Return the (X, Y) coordinate for the center point of the cell that contains the specified text.  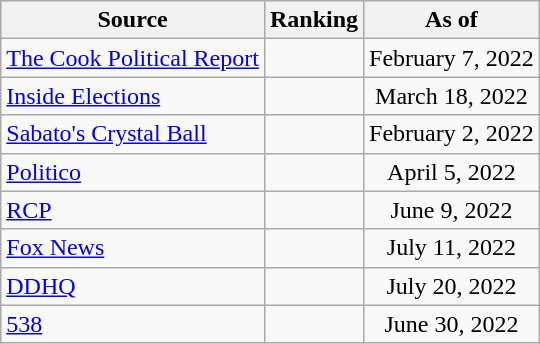
February 2, 2022 (452, 134)
538 (133, 324)
April 5, 2022 (452, 172)
Inside Elections (133, 96)
June 30, 2022 (452, 324)
Ranking (314, 20)
The Cook Political Report (133, 58)
RCP (133, 210)
Politico (133, 172)
February 7, 2022 (452, 58)
July 11, 2022 (452, 248)
July 20, 2022 (452, 286)
Sabato's Crystal Ball (133, 134)
March 18, 2022 (452, 96)
As of (452, 20)
DDHQ (133, 286)
Source (133, 20)
Fox News (133, 248)
June 9, 2022 (452, 210)
